For the text-containing cell, return its midpoint in [X, Y] coordinate format. 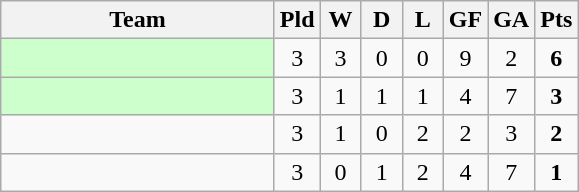
6 [556, 58]
GA [512, 20]
W [340, 20]
GF [465, 20]
Team [138, 20]
Pts [556, 20]
9 [465, 58]
Pld [297, 20]
D [382, 20]
L [422, 20]
